Provide the (X, Y) coordinate of the cell's center where the given text is located.  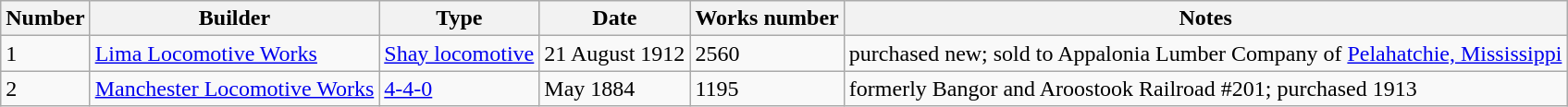
21 August 1912 (614, 53)
1195 (767, 89)
Shay locomotive (459, 53)
Date (614, 18)
1 (45, 53)
Notes (1205, 18)
2 (45, 89)
4-4-0 (459, 89)
Lima Locomotive Works (235, 53)
Type (459, 18)
Builder (235, 18)
Manchester Locomotive Works (235, 89)
Works number (767, 18)
purchased new; sold to Appalonia Lumber Company of Pelahatchie, Mississippi (1205, 53)
2560 (767, 53)
Number (45, 18)
formerly Bangor and Aroostook Railroad #201; purchased 1913 (1205, 89)
May 1884 (614, 89)
